Capture the cell that displays the provided text and extract its (X, Y) central coordinate. 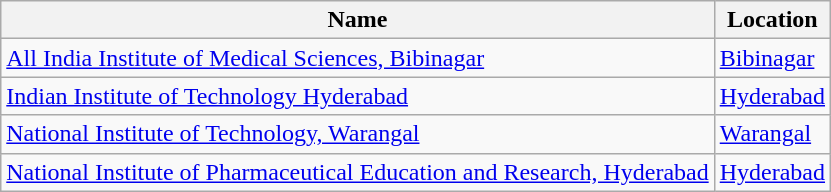
All India Institute of Medical Sciences, Bibinagar (358, 58)
Location (772, 20)
National Institute of Technology, Warangal (358, 134)
Warangal (772, 134)
Indian Institute of Technology Hyderabad (358, 96)
National Institute of Pharmaceutical Education and Research, Hyderabad (358, 172)
Bibinagar (772, 58)
Name (358, 20)
